Find where the given text appears and provide that cell's center as [X, Y] coordinate. 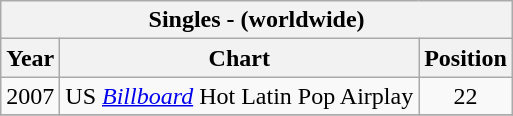
Chart [240, 58]
US Billboard Hot Latin Pop Airplay [240, 96]
Year [30, 58]
2007 [30, 96]
Singles - (worldwide) [257, 20]
22 [466, 96]
Position [466, 58]
